Search for the cell housing the specified text and yield its [x, y] center coordinate. 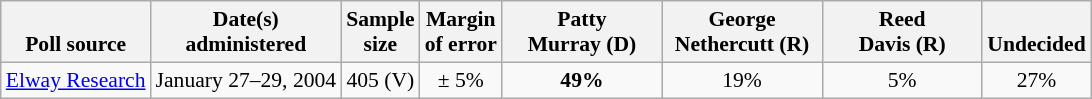
± 5% [461, 80]
19% [742, 80]
5% [902, 80]
49% [582, 80]
PattyMurray (D) [582, 32]
Undecided [1036, 32]
Marginof error [461, 32]
Date(s)administered [246, 32]
405 (V) [380, 80]
January 27–29, 2004 [246, 80]
Elway Research [76, 80]
GeorgeNethercutt (R) [742, 32]
ReedDavis (R) [902, 32]
Poll source [76, 32]
27% [1036, 80]
Samplesize [380, 32]
